Detect which cell encompasses the target text, then output its (X, Y) center coordinate. 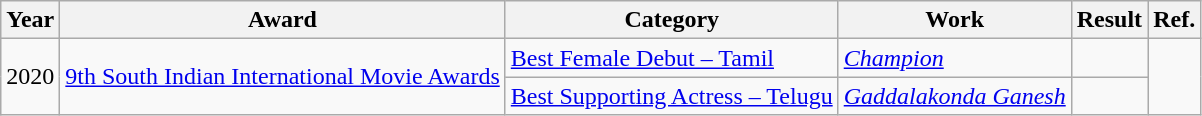
Work (954, 20)
Best Female Debut – Tamil (672, 58)
Champion (954, 58)
Gaddalakonda Ganesh (954, 96)
2020 (30, 77)
Ref. (1174, 20)
Year (30, 20)
Best Supporting Actress – Telugu (672, 96)
9th South Indian International Movie Awards (282, 77)
Award (282, 20)
Result (1109, 20)
Category (672, 20)
